Scan for the cell matching the given text and deliver its [x, y] coordinate at center. 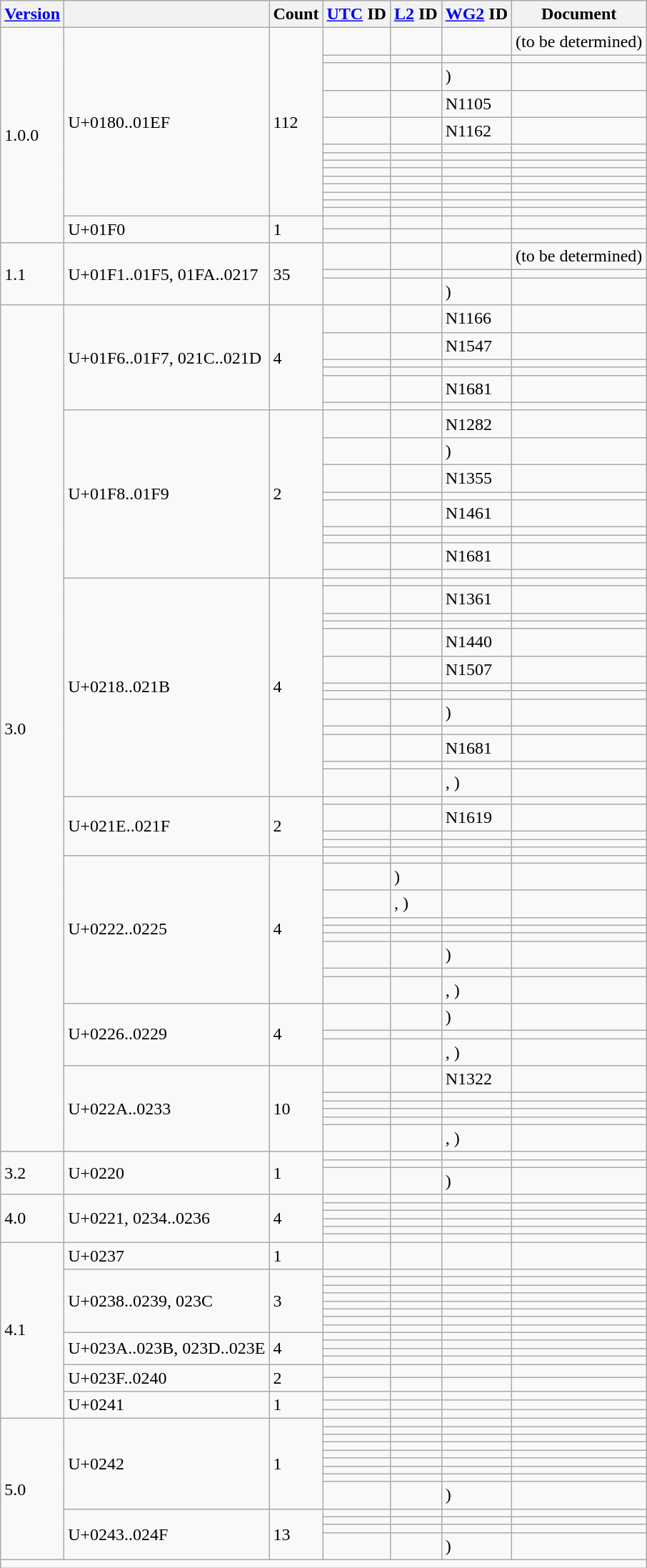
U+0226..0229 [167, 1034]
13 [296, 1534]
35 [296, 274]
U+0237 [167, 1256]
N1361 [476, 599]
U+01F8..01F9 [167, 494]
UTC ID [356, 14]
L2 ID [416, 14]
N1322 [476, 1079]
N1105 [476, 104]
Document [579, 14]
4.0 [33, 1218]
N1162 [476, 131]
N1440 [476, 642]
5.0 [33, 1489]
U+0241 [167, 1405]
U+0218..021B [167, 687]
Count [296, 14]
U+023F..0240 [167, 1378]
U+021E..021F [167, 826]
U+01F0 [167, 229]
U+0180..01EF [167, 121]
1.1 [33, 274]
U+023A..023B, 023D..023E [167, 1348]
3 [296, 1301]
N1166 [476, 319]
U+0243..024F [167, 1534]
N1507 [476, 669]
4.1 [33, 1330]
N1461 [476, 514]
10 [296, 1109]
WG2 ID [476, 14]
N1282 [476, 424]
112 [296, 121]
U+022A..0233 [167, 1109]
1.0.0 [33, 136]
N1355 [476, 478]
N1619 [476, 818]
U+0222..0225 [167, 929]
Version [33, 14]
U+0220 [167, 1173]
3.0 [33, 729]
U+01F1..01F5, 01FA..0217 [167, 274]
U+0221, 0234..0236 [167, 1218]
N1547 [476, 346]
3.2 [33, 1173]
U+01F6..01F7, 021C..021D [167, 357]
U+0242 [167, 1464]
U+0238..0239, 023C [167, 1301]
